Return the [x, y] coordinate for the center point of the cell that contains the specified text.  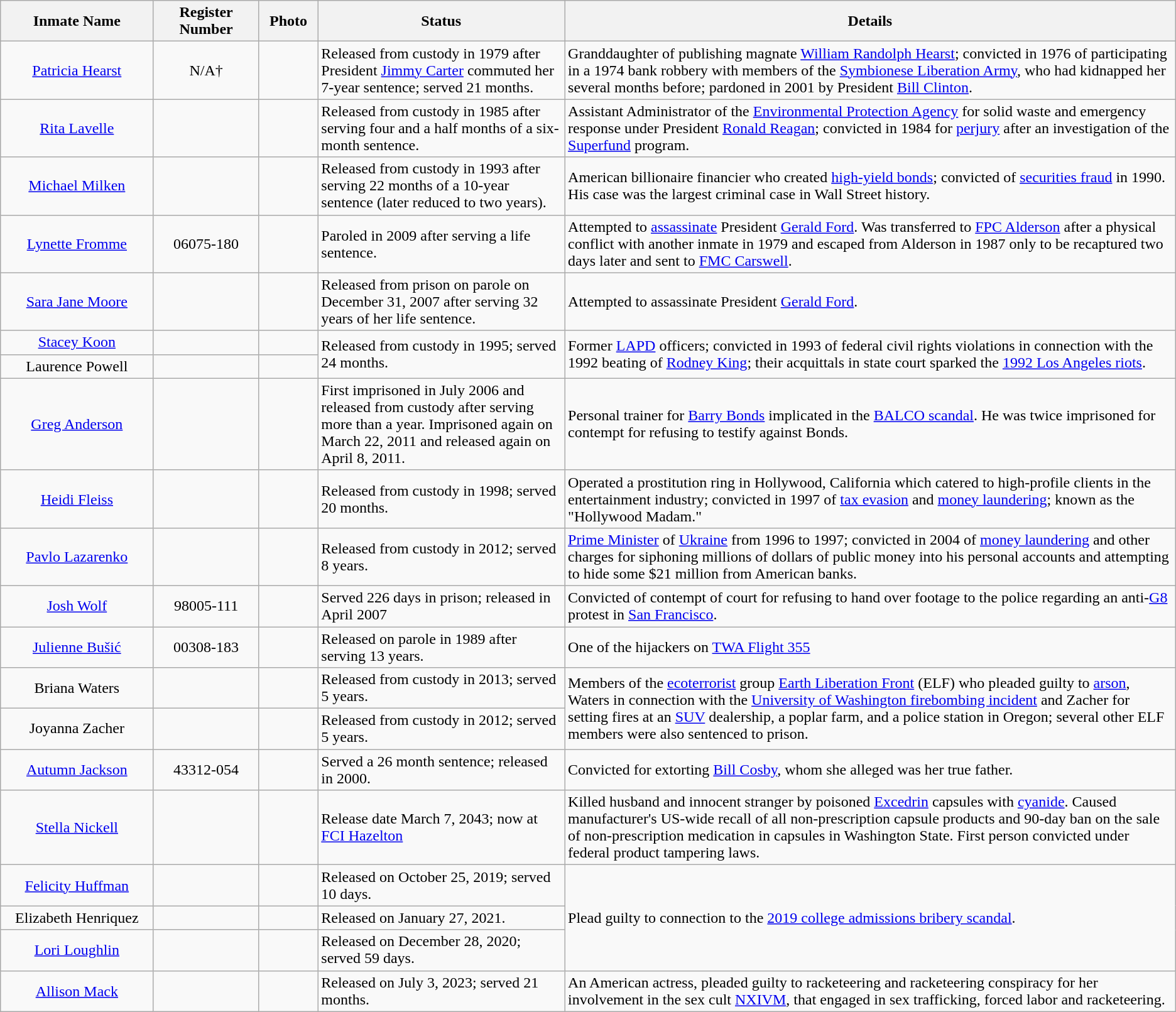
Released on July 3, 2023; served 21 months. [441, 991]
Rita Lavelle [77, 128]
Plead guilty to connection to the 2019 college admissions bribery scandal. [871, 918]
Released from custody in 2012; served 8 years. [441, 557]
Personal trainer for Barry Bonds implicated in the BALCO scandal. He was twice imprisoned for contempt for refusing to testify against Bonds. [871, 424]
Stella Nickell [77, 828]
Julienne Bušić [77, 647]
Served a 26 month sentence; released in 2000. [441, 770]
Felicity Huffman [77, 886]
Released on January 27, 2021. [441, 918]
Inmate Name [77, 21]
Joyanna Zacher [77, 729]
Released from custody in 2012; served 5 years. [441, 729]
Register Number [206, 21]
06075-180 [206, 244]
One of the hijackers on TWA Flight 355 [871, 647]
Laurence Powell [77, 366]
Released from custody in 1995; served 24 months. [441, 354]
Released on December 28, 2020; served 59 days. [441, 950]
Attempted to assassinate President Gerald Ford. [871, 302]
Greg Anderson [77, 424]
Pavlo Lazarenko [77, 557]
Allison Mack [77, 991]
43312-054 [206, 770]
Release date March 7, 2043; now at FCI Hazelton [441, 828]
Released from custody in 1979 after President Jimmy Carter commuted her 7-year sentence; served 21 months. [441, 70]
Convicted for extorting Bill Cosby, whom she alleged was her true father. [871, 770]
Released from prison on parole on December 31, 2007 after serving 32 years of her life sentence. [441, 302]
98005-111 [206, 606]
Released from custody in 1993 after serving 22 months of a 10-year sentence (later reduced to two years). [441, 186]
Michael Milken [77, 186]
Stacey Koon [77, 342]
Released from custody in 2013; served 5 years. [441, 688]
Released on parole in 1989 after serving 13 years. [441, 647]
Patricia Hearst [77, 70]
Paroled in 2009 after serving a life sentence. [441, 244]
Autumn Jackson [77, 770]
00308-183 [206, 647]
Heidi Fleiss [77, 499]
Sara Jane Moore [77, 302]
Convicted of contempt of court for refusing to hand over footage to the police regarding an anti-G8 protest in San Francisco. [871, 606]
Photo [288, 21]
Elizabeth Henriquez [77, 918]
Briana Waters [77, 688]
Status [441, 21]
Served 226 days in prison; released in April 2007 [441, 606]
Details [871, 21]
Josh Wolf [77, 606]
Released from custody in 1985 after serving four and a half months of a six-month sentence. [441, 128]
Released from custody in 1998; served 20 months. [441, 499]
Lynette Fromme [77, 244]
N/A† [206, 70]
Released on October 25, 2019; served 10 days. [441, 886]
Lori Loughlin [77, 950]
